Find where the given text appears and provide that cell's center as (X, Y) coordinate. 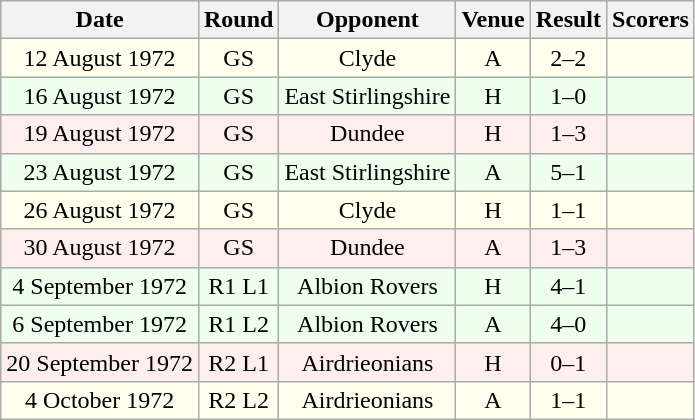
19 August 1972 (100, 134)
5–1 (568, 172)
26 August 1972 (100, 210)
23 August 1972 (100, 172)
Venue (493, 20)
16 August 1972 (100, 96)
4–1 (568, 286)
4 October 1972 (100, 400)
R2 L1 (238, 362)
20 September 1972 (100, 362)
R1 L2 (238, 324)
Scorers (651, 20)
12 August 1972 (100, 58)
30 August 1972 (100, 248)
Result (568, 20)
Round (238, 20)
4–0 (568, 324)
6 September 1972 (100, 324)
Opponent (368, 20)
1–0 (568, 96)
4 September 1972 (100, 286)
R1 L1 (238, 286)
2–2 (568, 58)
Date (100, 20)
0–1 (568, 362)
R2 L2 (238, 400)
